Capture the cell that displays the provided text and extract its [x, y] central coordinate. 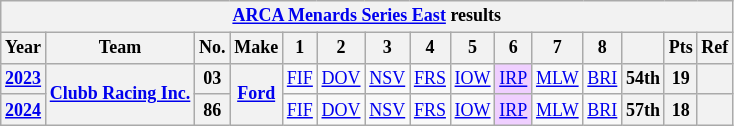
No. [212, 48]
19 [680, 78]
1 [300, 48]
2024 [24, 110]
Ref [715, 48]
5 [472, 48]
Team [120, 48]
57th [644, 110]
8 [602, 48]
Make [256, 48]
54th [644, 78]
86 [212, 110]
Ford [256, 94]
3 [388, 48]
18 [680, 110]
2 [341, 48]
4 [430, 48]
6 [514, 48]
2023 [24, 78]
ARCA Menards Series East results [367, 16]
Clubb Racing Inc. [120, 94]
03 [212, 78]
Year [24, 48]
7 [558, 48]
Pts [680, 48]
